From the cell containing the given text, extract its center point as (X, Y) coordinate. 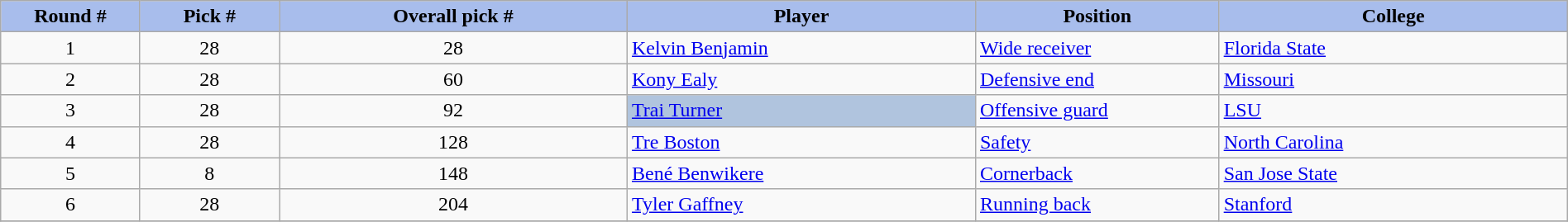
Defensive end (1097, 79)
Kelvin Benjamin (801, 48)
Tre Boston (801, 142)
Safety (1097, 142)
60 (453, 79)
Pick # (209, 17)
128 (453, 142)
Kony Ealy (801, 79)
Position (1097, 17)
3 (70, 111)
8 (209, 173)
Round # (70, 17)
College (1393, 17)
North Carolina (1393, 142)
Player (801, 17)
Stanford (1393, 205)
204 (453, 205)
Running back (1097, 205)
LSU (1393, 111)
6 (70, 205)
Overall pick # (453, 17)
Wide receiver (1097, 48)
Bené Benwikere (801, 173)
2 (70, 79)
San Jose State (1393, 173)
Trai Turner (801, 111)
5 (70, 173)
Missouri (1393, 79)
92 (453, 111)
Florida State (1393, 48)
Offensive guard (1097, 111)
Tyler Gaffney (801, 205)
4 (70, 142)
1 (70, 48)
148 (453, 173)
Cornerback (1097, 173)
